From the cell containing the given text, extract its center point as [X, Y] coordinate. 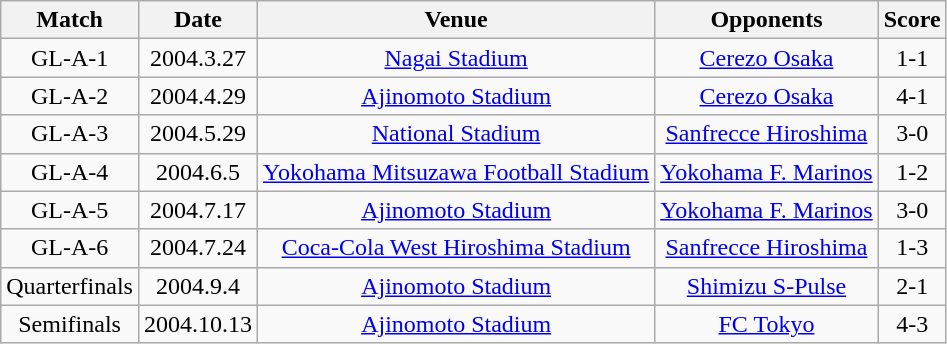
Yokohama Mitsuzawa Football Stadium [456, 172]
4-1 [912, 96]
1-3 [912, 248]
FC Tokyo [766, 324]
Coca-Cola West Hiroshima Stadium [456, 248]
GL-A-1 [70, 58]
1-2 [912, 172]
GL-A-5 [70, 210]
2004.7.17 [198, 210]
National Stadium [456, 134]
2004.9.4 [198, 286]
2004.10.13 [198, 324]
Shimizu S-Pulse [766, 286]
2004.7.24 [198, 248]
2004.3.27 [198, 58]
Date [198, 20]
Nagai Stadium [456, 58]
2004.6.5 [198, 172]
Venue [456, 20]
2004.4.29 [198, 96]
GL-A-2 [70, 96]
Semifinals [70, 324]
GL-A-3 [70, 134]
Opponents [766, 20]
GL-A-6 [70, 248]
Quarterfinals [70, 286]
GL-A-4 [70, 172]
2-1 [912, 286]
1-1 [912, 58]
2004.5.29 [198, 134]
4-3 [912, 324]
Match [70, 20]
Score [912, 20]
